Identify which cell holds the provided text, then report its (X, Y) central coordinate. 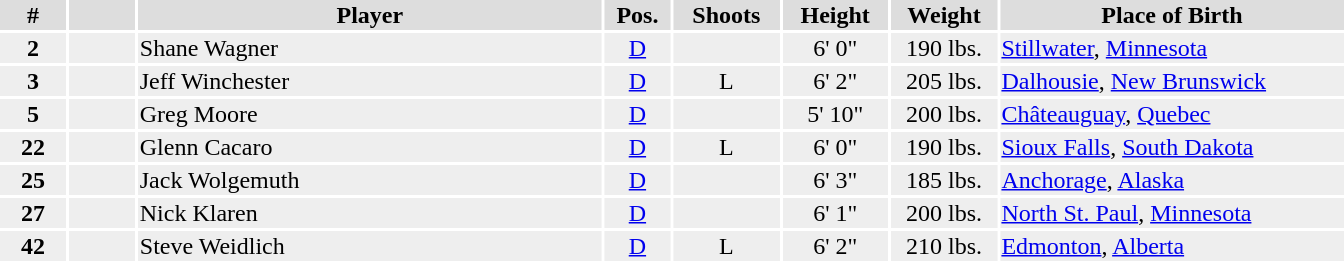
27 (33, 213)
Weight (944, 15)
25 (33, 180)
Place of Birth (1172, 15)
Height (835, 15)
Steve Weidlich (370, 246)
5 (33, 114)
# (33, 15)
205 lbs. (944, 81)
Greg Moore (370, 114)
Dalhousie, New Brunswick (1172, 81)
185 lbs. (944, 180)
Player (370, 15)
Jack Wolgemuth (370, 180)
6' 1" (835, 213)
Pos. (637, 15)
22 (33, 147)
210 lbs. (944, 246)
6' 3" (835, 180)
Shoots (726, 15)
Anchorage, Alaska (1172, 180)
3 (33, 81)
Edmonton, Alberta (1172, 246)
42 (33, 246)
Nick Klaren (370, 213)
North St. Paul, Minnesota (1172, 213)
Châteauguay, Quebec (1172, 114)
2 (33, 48)
Stillwater, Minnesota (1172, 48)
5' 10" (835, 114)
Glenn Cacaro (370, 147)
Shane Wagner (370, 48)
Sioux Falls, South Dakota (1172, 147)
Jeff Winchester (370, 81)
